Pinpoint the cell where the given text exists, returning its [x, y] midpoint coordinate. 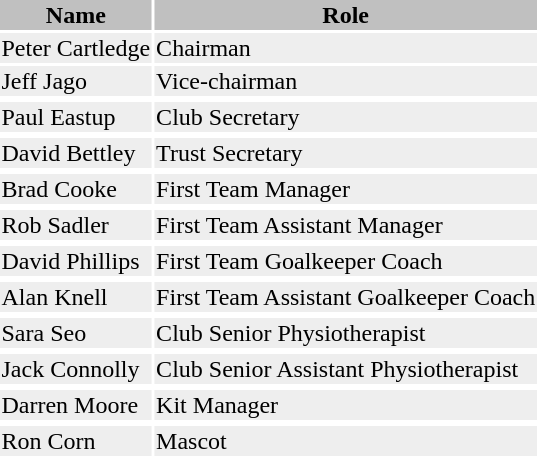
Rob Sadler [76, 225]
Sara Seo [76, 333]
First Team Assistant Goalkeeper Coach [346, 297]
First Team Assistant Manager [346, 225]
Paul Eastup [76, 117]
Club Senior Assistant Physiotherapist [346, 369]
Jeff Jago [76, 81]
Vice-chairman [346, 81]
Ron Corn [76, 441]
Club Senior Physiotherapist [346, 333]
Role [346, 15]
David Phillips [76, 261]
Kit Manager [346, 405]
Mascot [346, 441]
Alan Knell [76, 297]
First Team Manager [346, 189]
David Bettley [76, 153]
First Team Goalkeeper Coach [346, 261]
Brad Cooke [76, 189]
Trust Secretary [346, 153]
Club Secretary [346, 117]
Darren Moore [76, 405]
Name [76, 15]
Peter Cartledge [76, 48]
Jack Connolly [76, 369]
Chairman [346, 48]
